Pinpoint the cell where the given text exists, returning its (X, Y) midpoint coordinate. 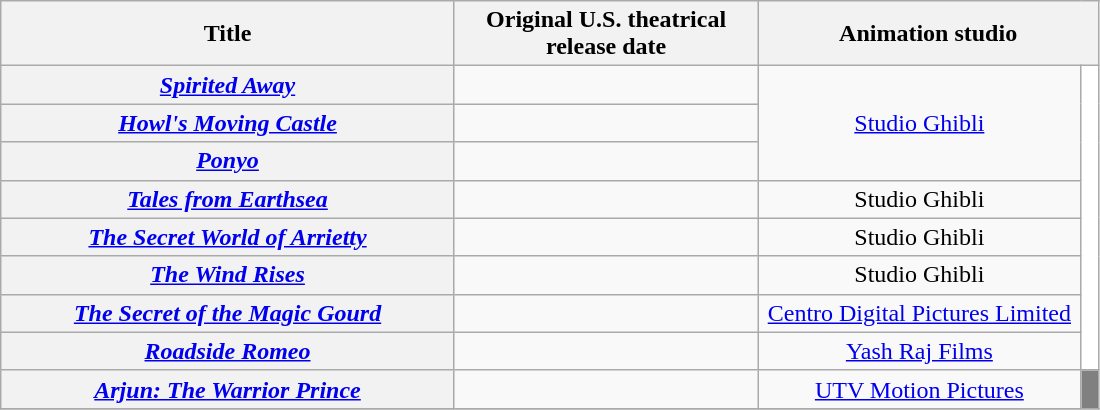
Animation studio (928, 34)
The Secret of the Magic Gourd (228, 313)
Spirited Away (228, 85)
Howl's Moving Castle (228, 123)
Roadside Romeo (228, 351)
Tales from Earthsea (228, 199)
Original U.S. theatrical release date (606, 34)
The Secret World of Arrietty (228, 237)
Centro Digital Pictures Limited (920, 313)
The Wind Rises (228, 275)
Yash Raj Films (920, 351)
UTV Motion Pictures (920, 389)
Title (228, 34)
Arjun: The Warrior Prince (228, 389)
Ponyo (228, 161)
